For the text-containing cell, return its midpoint in [X, Y] coordinate format. 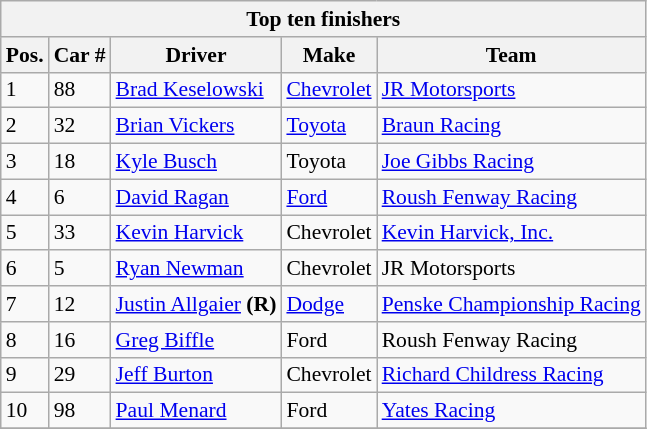
Greg Biffle [196, 340]
Kevin Harvick, Inc. [512, 233]
Make [328, 55]
29 [80, 375]
Penske Championship Racing [512, 304]
Braun Racing [512, 126]
7 [25, 304]
David Ragan [196, 197]
12 [80, 304]
Paul Menard [196, 411]
8 [25, 340]
Pos. [25, 55]
16 [80, 340]
Dodge [328, 304]
Ryan Newman [196, 269]
4 [25, 197]
Driver [196, 55]
Team [512, 55]
Yates Racing [512, 411]
1 [25, 90]
Richard Childress Racing [512, 375]
Justin Allgaier (R) [196, 304]
98 [80, 411]
10 [25, 411]
Joe Gibbs Racing [512, 162]
32 [80, 126]
Car # [80, 55]
3 [25, 162]
Brad Keselowski [196, 90]
Top ten finishers [324, 19]
Kevin Harvick [196, 233]
9 [25, 375]
Kyle Busch [196, 162]
18 [80, 162]
Jeff Burton [196, 375]
Brian Vickers [196, 126]
2 [25, 126]
88 [80, 90]
33 [80, 233]
